Extract the [x, y] coordinate from the center of the cell holding the provided text.  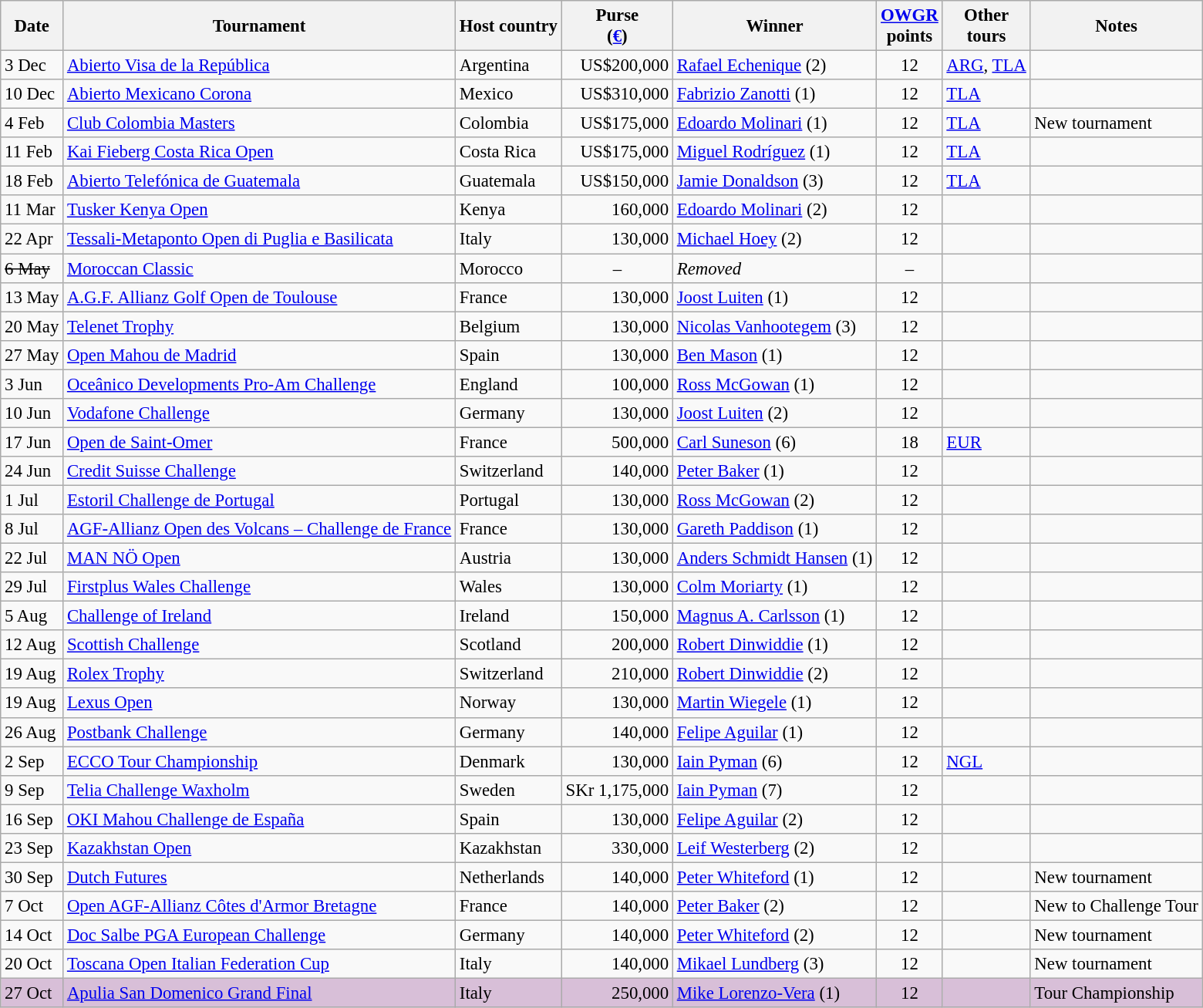
Peter Whiteford (1) [774, 877]
9 Sep [32, 790]
27 Oct [32, 993]
20 May [32, 326]
Kazakhstan [509, 848]
Fabrizio Zanotti (1) [774, 94]
ARG, TLA [986, 66]
7 Oct [32, 906]
Postbank Challenge [259, 732]
2 Sep [32, 761]
Open AGF-Allianz Côtes d'Armor Bretagne [259, 906]
Challenge of Ireland [259, 616]
SKr 1,175,000 [617, 790]
10 Jun [32, 413]
11 Feb [32, 152]
Winner [774, 26]
Edoardo Molinari (2) [774, 211]
12 Aug [32, 645]
Moroccan Classic [259, 268]
Iain Pyman (6) [774, 761]
27 May [32, 355]
Abierto Visa de la República [259, 66]
Ross McGowan (1) [774, 384]
24 Jun [32, 471]
22 Apr [32, 239]
Argentina [509, 66]
Removed [774, 268]
8 Jul [32, 529]
OWGRpoints [910, 26]
Toscana Open Italian Federation Cup [259, 964]
Tournament [259, 26]
6 May [32, 268]
3 Dec [32, 66]
New to Challenge Tour [1117, 906]
Tessali-Metaponto Open di Puglia e Basilicata [259, 239]
Denmark [509, 761]
Guatemala [509, 181]
Rafael Echenique (2) [774, 66]
11 Mar [32, 211]
Netherlands [509, 877]
Notes [1117, 26]
Magnus A. Carlsson (1) [774, 616]
Portugal [509, 500]
Robert Dinwiddie (1) [774, 645]
Kai Fieberg Costa Rica Open [259, 152]
ECCO Tour Championship [259, 761]
Joost Luiten (1) [774, 297]
18 [910, 442]
17 Jun [32, 442]
Estoril Challenge de Portugal [259, 500]
Colm Moriarty (1) [774, 587]
20 Oct [32, 964]
Peter Baker (1) [774, 471]
Abierto Telefónica de Guatemala [259, 181]
14 Oct [32, 935]
23 Sep [32, 848]
Firstplus Wales Challenge [259, 587]
Scottish Challenge [259, 645]
Doc Salbe PGA European Challenge [259, 935]
250,000 [617, 993]
13 May [32, 297]
AGF-Allianz Open des Volcans – Challenge de France [259, 529]
NGL [986, 761]
US$200,000 [617, 66]
Edoardo Molinari (1) [774, 123]
MAN NÖ Open [259, 558]
Credit Suisse Challenge [259, 471]
3 Jun [32, 384]
Felipe Aguilar (2) [774, 819]
Anders Schmidt Hansen (1) [774, 558]
210,000 [617, 674]
Vodafone Challenge [259, 413]
Leif Westerberg (2) [774, 848]
150,000 [617, 616]
26 Aug [32, 732]
Abierto Mexicano Corona [259, 94]
Mikael Lundberg (3) [774, 964]
500,000 [617, 442]
Carl Suneson (6) [774, 442]
Tour Championship [1117, 993]
Morocco [509, 268]
200,000 [617, 645]
Open Mahou de Madrid [259, 355]
US$150,000 [617, 181]
Sweden [509, 790]
Dutch Futures [259, 877]
EUR [986, 442]
Open de Saint-Omer [259, 442]
29 Jul [32, 587]
Kenya [509, 211]
Mike Lorenzo-Vera (1) [774, 993]
Austria [509, 558]
Miguel Rodríguez (1) [774, 152]
4 Feb [32, 123]
160,000 [617, 211]
Kazakhstan Open [259, 848]
England [509, 384]
Colombia [509, 123]
Telia Challenge Waxholm [259, 790]
Mexico [509, 94]
Nicolas Vanhootegem (3) [774, 326]
Host country [509, 26]
100,000 [617, 384]
Martin Wiegele (1) [774, 703]
Oceânico Developments Pro-Am Challenge [259, 384]
Club Colombia Masters [259, 123]
Jamie Donaldson (3) [774, 181]
Norway [509, 703]
Tusker Kenya Open [259, 211]
Costa Rica [509, 152]
Purse(€) [617, 26]
Iain Pyman (7) [774, 790]
Joost Luiten (2) [774, 413]
330,000 [617, 848]
Lexus Open [259, 703]
Rolex Trophy [259, 674]
Scotland [509, 645]
5 Aug [32, 616]
1 Jul [32, 500]
16 Sep [32, 819]
Ross McGowan (2) [774, 500]
A.G.F. Allianz Golf Open de Toulouse [259, 297]
Gareth Paddison (1) [774, 529]
22 Jul [32, 558]
Michael Hoey (2) [774, 239]
Othertours [986, 26]
30 Sep [32, 877]
Robert Dinwiddie (2) [774, 674]
Felipe Aguilar (1) [774, 732]
Ireland [509, 616]
10 Dec [32, 94]
Wales [509, 587]
Belgium [509, 326]
Date [32, 26]
Peter Whiteford (2) [774, 935]
Ben Mason (1) [774, 355]
Peter Baker (2) [774, 906]
Apulia San Domenico Grand Final [259, 993]
OKI Mahou Challenge de España [259, 819]
18 Feb [32, 181]
Telenet Trophy [259, 326]
US$310,000 [617, 94]
